Detect which cell encompasses the target text, then output its [x, y] center coordinate. 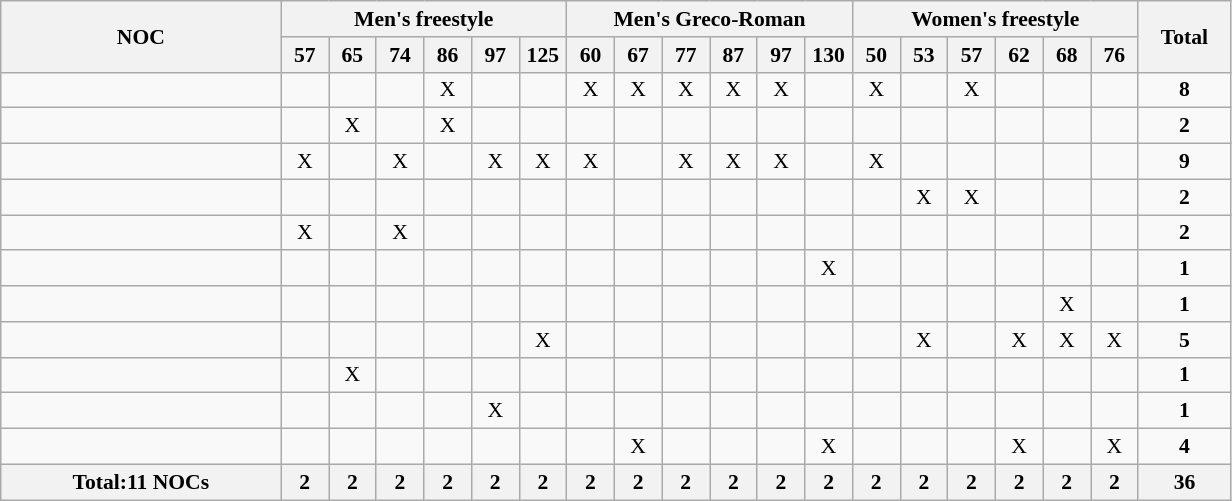
NOC [141, 36]
62 [1019, 55]
Total [1184, 36]
9 [1184, 162]
50 [876, 55]
130 [829, 55]
Men's freestyle [424, 19]
36 [1184, 482]
8 [1184, 90]
53 [924, 55]
77 [686, 55]
Men's Greco-Roman [710, 19]
5 [1184, 340]
65 [352, 55]
60 [591, 55]
76 [1114, 55]
87 [734, 55]
86 [448, 55]
Women's freestyle [995, 19]
Total:11 NOCs [141, 482]
74 [400, 55]
68 [1067, 55]
67 [638, 55]
125 [543, 55]
4 [1184, 447]
